Find where the given text appears and provide that cell's center as (X, Y) coordinate. 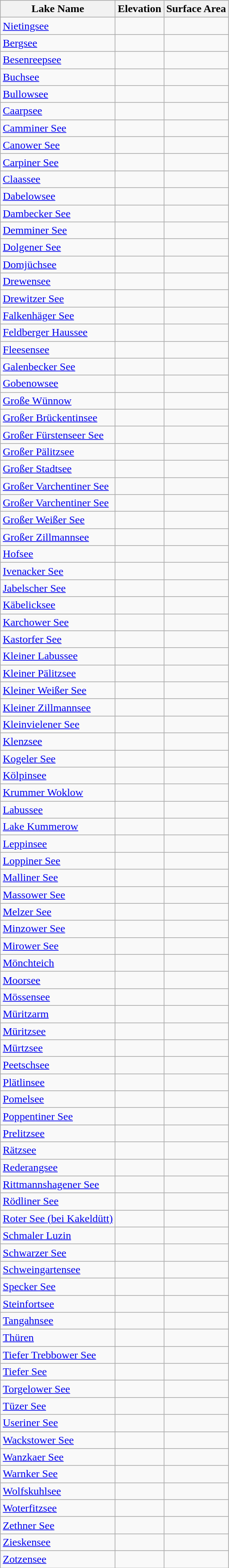
Moorsee (58, 980)
Claassee (58, 179)
Kleiner Weißer See (58, 690)
Elevation (140, 9)
Kölpinsee (58, 776)
Warnker See (58, 1474)
Canower See (58, 145)
Falkenhäger See (58, 316)
Müritzarm (58, 1014)
Rödliner See (58, 1201)
Großer Weißer See (58, 520)
Drewitzer See (58, 299)
Mürtzsee (58, 1048)
Großer Fürstenseer See (58, 435)
Thüren (58, 1338)
Steinfortsee (58, 1304)
Useriner See (58, 1423)
Drewensee (58, 282)
Großer Pälitzsee (58, 452)
Kleiner Zillmannsee (58, 707)
Klenzsee (58, 741)
Peetschsee (58, 1065)
Dolgener See (58, 248)
Pomelsee (58, 1099)
Lake Name (58, 9)
Specker See (58, 1286)
Mönchteich (58, 963)
Mirower See (58, 946)
Dambecker See (58, 214)
Kastorfer See (58, 639)
Jabelscher See (58, 588)
Mössensee (58, 997)
Großer Stadtsee (58, 469)
Leppinsee (58, 844)
Domjüchsee (58, 265)
Ivenacker See (58, 571)
Wanzkaer See (58, 1457)
Müritzsee (58, 1031)
Rätzsee (58, 1150)
Gobenowsee (58, 384)
Feldberger Haussee (58, 333)
Zieskensee (58, 1542)
Kleiner Labussee (58, 656)
Labussee (58, 810)
Camminer See (58, 128)
Galenbecker See (58, 367)
Dabelowsee (58, 196)
Bergsee (58, 43)
Melzer See (58, 912)
Tangahnsee (58, 1321)
Wolfskuhlsee (58, 1491)
Poppentiner See (58, 1116)
Schweingartensee (58, 1269)
Großer Brückentinsee (58, 418)
Massower See (58, 895)
Großer Zillmannsee (58, 537)
Kogeler See (58, 759)
Kleinvielener See (58, 724)
Roter See (bei Kakeldütt) (58, 1218)
Prelitzsee (58, 1133)
Tiefer Trebbower See (58, 1355)
Wackstower See (58, 1440)
Rittmannshagener See (58, 1184)
Große Wünnow (58, 401)
Zotzensee (58, 1559)
Kleiner Pälitzsee (58, 673)
Malliner See (58, 878)
Torgelower See (58, 1389)
Loppiner See (58, 861)
Schmaler Luzin (58, 1235)
Woterfitzsee (58, 1508)
Carpiner See (58, 162)
Krummer Woklow (58, 793)
Karchower See (58, 622)
Tüzer See (58, 1406)
Caarpsee (58, 111)
Nietingsee (58, 26)
Schwarzer See (58, 1252)
Plätlinsee (58, 1082)
Lake Kummerow (58, 827)
Käbelicksee (58, 605)
Tiefer See (58, 1372)
Surface Area (196, 9)
Fleesensee (58, 350)
Buchsee (58, 77)
Zethner See (58, 1525)
Rederangsee (58, 1167)
Demminer See (58, 231)
Bullowsee (58, 94)
Minzower See (58, 929)
Hofsee (58, 554)
Besenreepsee (58, 60)
